Scan for the cell matching the given text and deliver its (X, Y) coordinate at center. 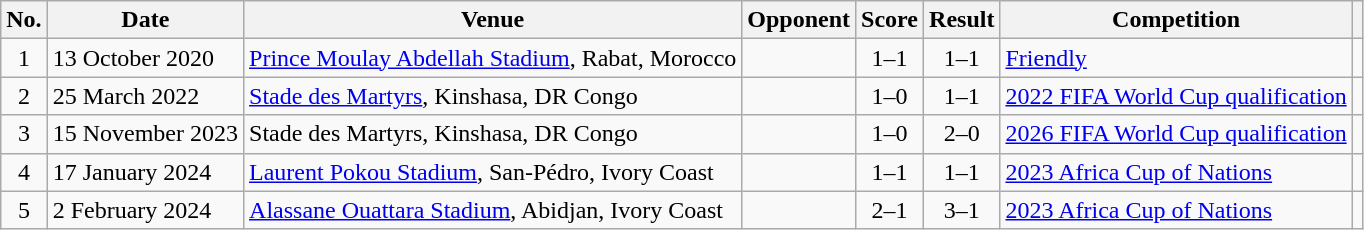
2 (24, 96)
2–1 (890, 210)
Venue (493, 20)
2026 FIFA World Cup qualification (1176, 134)
25 March 2022 (145, 96)
Alassane Ouattara Stadium, Abidjan, Ivory Coast (493, 210)
3–1 (962, 210)
17 January 2024 (145, 172)
4 (24, 172)
5 (24, 210)
Laurent Pokou Stadium, San-Pédro, Ivory Coast (493, 172)
Opponent (799, 20)
Friendly (1176, 58)
13 October 2020 (145, 58)
Score (890, 20)
No. (24, 20)
2–0 (962, 134)
2 February 2024 (145, 210)
Result (962, 20)
2022 FIFA World Cup qualification (1176, 96)
3 (24, 134)
1 (24, 58)
Competition (1176, 20)
Date (145, 20)
15 November 2023 (145, 134)
Prince Moulay Abdellah Stadium, Rabat, Morocco (493, 58)
